Pinpoint the cell where the given text exists, returning its [X, Y] midpoint coordinate. 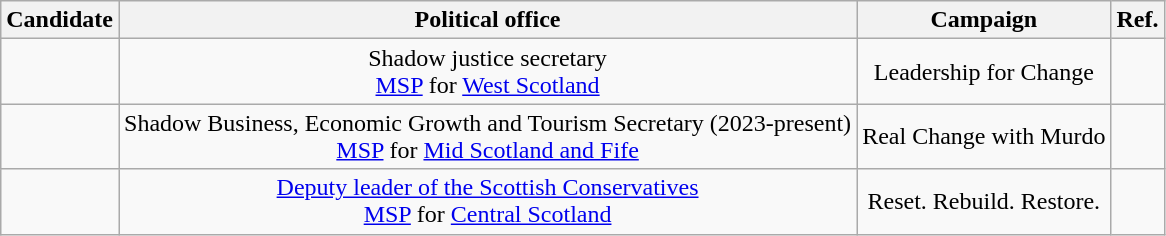
Deputy leader of the Scottish Conservatives MSP for Central Scotland [487, 202]
Shadow justice secretary MSP for West Scotland [487, 72]
Candidate [60, 20]
Ref. [1138, 20]
Real Change with Murdo [984, 136]
Reset. Rebuild. Restore. [984, 202]
Leadership for Change [984, 72]
Political office [487, 20]
Campaign [984, 20]
Shadow Business, Economic Growth and Tourism Secretary (2023-present)MSP for Mid Scotland and Fife [487, 136]
